Capture the cell that displays the provided text and extract its (x, y) central coordinate. 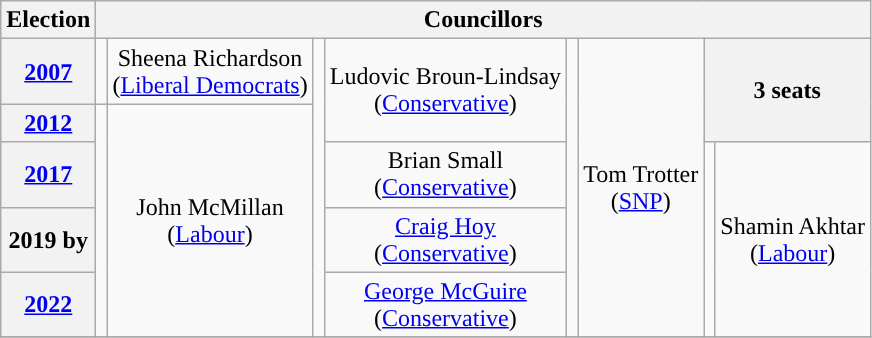
2022 (48, 304)
3 seats (788, 90)
John McMillan(Labour) (210, 220)
Ludovic Broun-Lindsay(Conservative) (445, 90)
Sheena Richardson(Liberal Democrats) (210, 72)
2007 (48, 72)
Craig Hoy(Conservative) (445, 240)
George McGuire(Conservative) (445, 304)
Brian Small(Conservative) (445, 174)
Election (48, 20)
2017 (48, 174)
Tom Trotter(SNP) (641, 188)
Shamin Akhtar(Labour) (793, 240)
2019 by (48, 240)
Councillors (484, 20)
2012 (48, 123)
